From the cell containing the given text, extract its center point as (X, Y) coordinate. 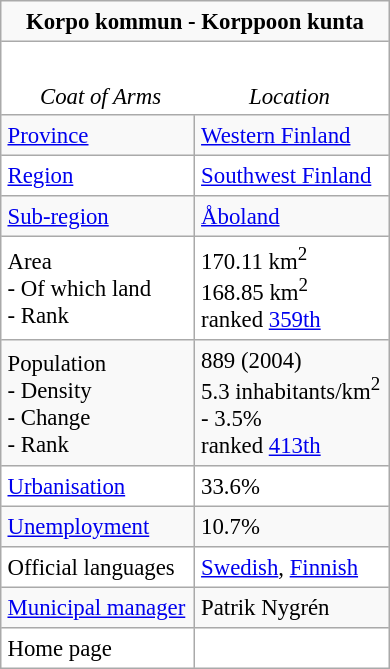
10.7% (292, 527)
Municipal manager (98, 608)
889 (2004)5.3 inhabitants/km2- 3.5%ranked 413th (292, 403)
Unemployment (98, 527)
Åboland (292, 216)
Swedish, Finnish (292, 567)
Province (98, 135)
Official languages (98, 567)
Area- Of which land- Rank (98, 288)
Urbanisation (98, 486)
Population- Density- Change- Rank (98, 403)
Coat of Arms (100, 96)
33.6% (292, 486)
Patrik Nygrén (292, 608)
Sub-region (98, 216)
Location (290, 96)
Coat of Arms Location (195, 78)
Home page (98, 648)
170.11 km2168.85 km2ranked 359th (292, 288)
Region (98, 175)
Southwest Finland (292, 175)
Korpo kommun - Korppoon kunta (195, 21)
Western Finland (292, 135)
